Output the [X, Y] coordinate of the center of the cell containing the given text.  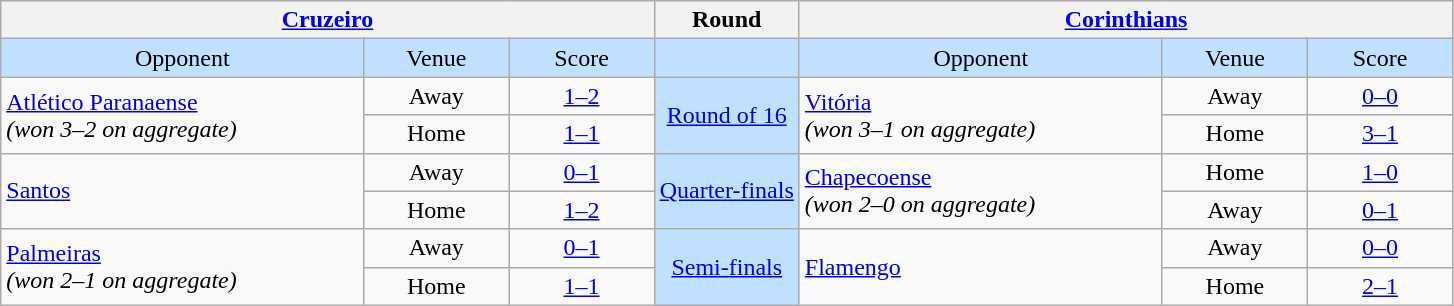
Vitória(won 3–1 on aggregate) [980, 115]
Palmeiras(won 2–1 on aggregate) [182, 267]
Santos [182, 191]
Chapecoense(won 2–0 on aggregate) [980, 191]
3–1 [1380, 134]
1–0 [1380, 172]
Round of 16 [726, 115]
2–1 [1380, 286]
Flamengo [980, 267]
Cruzeiro [328, 20]
Quarter-finals [726, 191]
Round [726, 20]
Atlético Paranaense(won 3–2 on aggregate) [182, 115]
Semi-finals [726, 267]
Corinthians [1126, 20]
